Detect which cell encompasses the target text, then output its [X, Y] center coordinate. 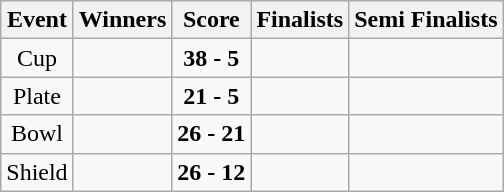
21 - 5 [212, 96]
Bowl [37, 134]
Plate [37, 96]
Finalists [300, 20]
Semi Finalists [426, 20]
Winners [122, 20]
Score [212, 20]
38 - 5 [212, 58]
Shield [37, 172]
Cup [37, 58]
26 - 12 [212, 172]
Event [37, 20]
26 - 21 [212, 134]
